Locate the cell with the specified text and output its [X, Y] center coordinate. 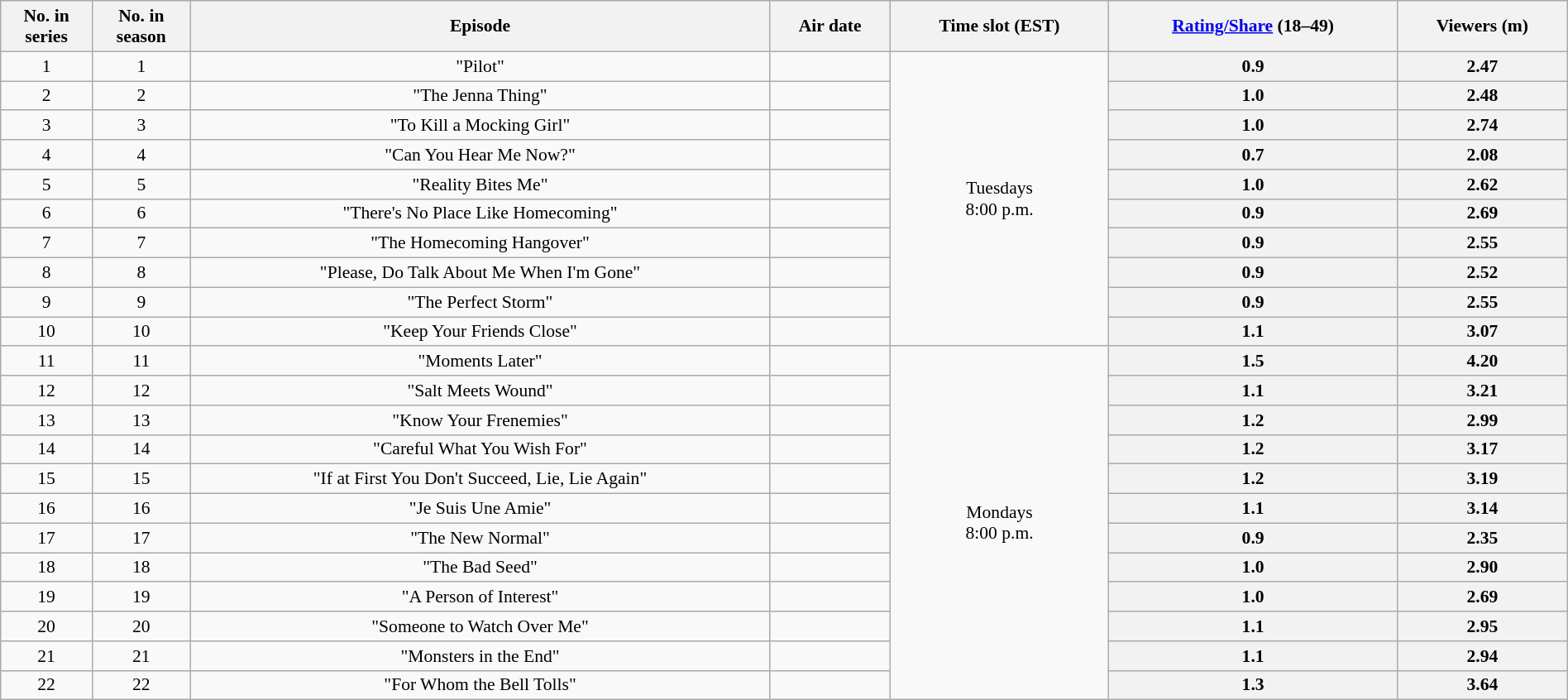
3.19 [1482, 479]
2.90 [1482, 568]
"Careful What You Wish For" [480, 449]
"There's No Place Like Homecoming" [480, 213]
"Know Your Frenemies" [480, 420]
1.5 [1254, 362]
"If at First You Don't Succeed, Lie, Lie Again" [480, 479]
2.08 [1482, 155]
"Salt Meets Wound" [480, 391]
"The New Normal" [480, 538]
Rating/Share (18–49) [1254, 26]
"For Whom the Bell Tolls" [480, 685]
2.95 [1482, 626]
0.7 [1254, 155]
Episode [480, 26]
3.21 [1482, 391]
"Someone to Watch Over Me" [480, 626]
"Monsters in the End" [480, 656]
"Je Suis Une Amie" [480, 509]
2.52 [1482, 273]
"Can You Hear Me Now?" [480, 155]
"The Jenna Thing" [480, 96]
3.14 [1482, 509]
"Reality Bites Me" [480, 185]
Air date [830, 26]
2.74 [1482, 126]
"Please, Do Talk About Me When I'm Gone" [480, 273]
"The Homecoming Hangover" [480, 243]
"A Person of Interest" [480, 597]
2.48 [1482, 96]
"Pilot" [480, 66]
"Moments Later" [480, 362]
"Keep Your Friends Close" [480, 332]
"The Perfect Storm" [480, 302]
2.99 [1482, 420]
3.07 [1482, 332]
2.47 [1482, 66]
2.35 [1482, 538]
4.20 [1482, 362]
"To Kill a Mocking Girl" [480, 126]
No. inseason [141, 26]
Viewers (m) [1482, 26]
Time slot (EST) [999, 26]
2.62 [1482, 185]
"The Bad Seed" [480, 568]
Tuesdays8:00 p.m. [999, 199]
2.94 [1482, 656]
No. inseries [46, 26]
3.17 [1482, 449]
3.64 [1482, 685]
1.3 [1254, 685]
